Scan for the cell matching the given text and deliver its [x, y] coordinate at center. 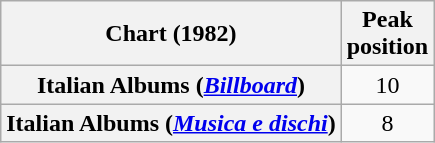
10 [387, 85]
Italian Albums (Musica e dischi) [171, 123]
8 [387, 123]
Italian Albums (Billboard) [171, 85]
Peakposition [387, 34]
Chart (1982) [171, 34]
